Provide the [x, y] coordinate of the cell's center where the given text is located.  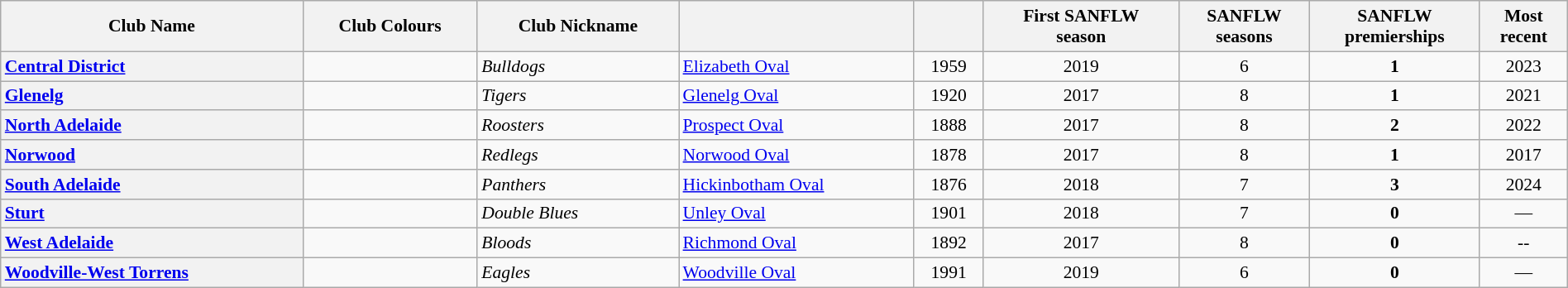
Club Name [152, 26]
1888 [949, 126]
Eagles [577, 273]
Tigers [577, 96]
Glenelg Oval [797, 96]
West Adelaide [152, 243]
1901 [949, 214]
Bloods [577, 243]
Sturt [152, 214]
Bulldogs [577, 66]
3 [1395, 185]
South Adelaide [152, 185]
SANFLWpremierships [1395, 26]
Woodville-West Torrens [152, 273]
Norwood Oval [797, 155]
1892 [949, 243]
Redlegs [577, 155]
Roosters [577, 126]
2021 [1523, 96]
-- [1523, 243]
1878 [949, 155]
2024 [1523, 185]
Panthers [577, 185]
First SANFLWseason [1081, 26]
Elizabeth Oval [797, 66]
Hickinbotham Oval [797, 185]
Mostrecent [1523, 26]
Woodville Oval [797, 273]
1876 [949, 185]
2023 [1523, 66]
Double Blues [577, 214]
Richmond Oval [797, 243]
Club Colours [390, 26]
2 [1395, 126]
1920 [949, 96]
Glenelg [152, 96]
North Adelaide [152, 126]
Unley Oval [797, 214]
Prospect Oval [797, 126]
1991 [949, 273]
SANFLWseasons [1244, 26]
2022 [1523, 126]
Central District [152, 66]
1959 [949, 66]
Norwood [152, 155]
Club Nickname [577, 26]
